Find where the given text appears and provide that cell's center as [X, Y] coordinate. 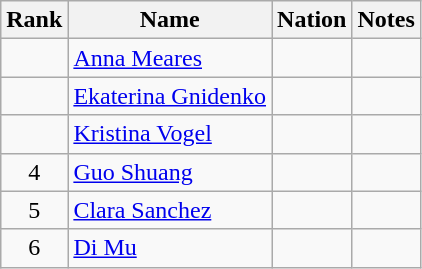
Notes [386, 20]
6 [34, 248]
Name [170, 20]
Rank [34, 20]
5 [34, 210]
Nation [312, 20]
Ekaterina Gnidenko [170, 96]
Anna Meares [170, 58]
Clara Sanchez [170, 210]
Guo Shuang [170, 172]
Kristina Vogel [170, 134]
4 [34, 172]
Di Mu [170, 248]
